Capture the cell that displays the provided text and extract its [X, Y] central coordinate. 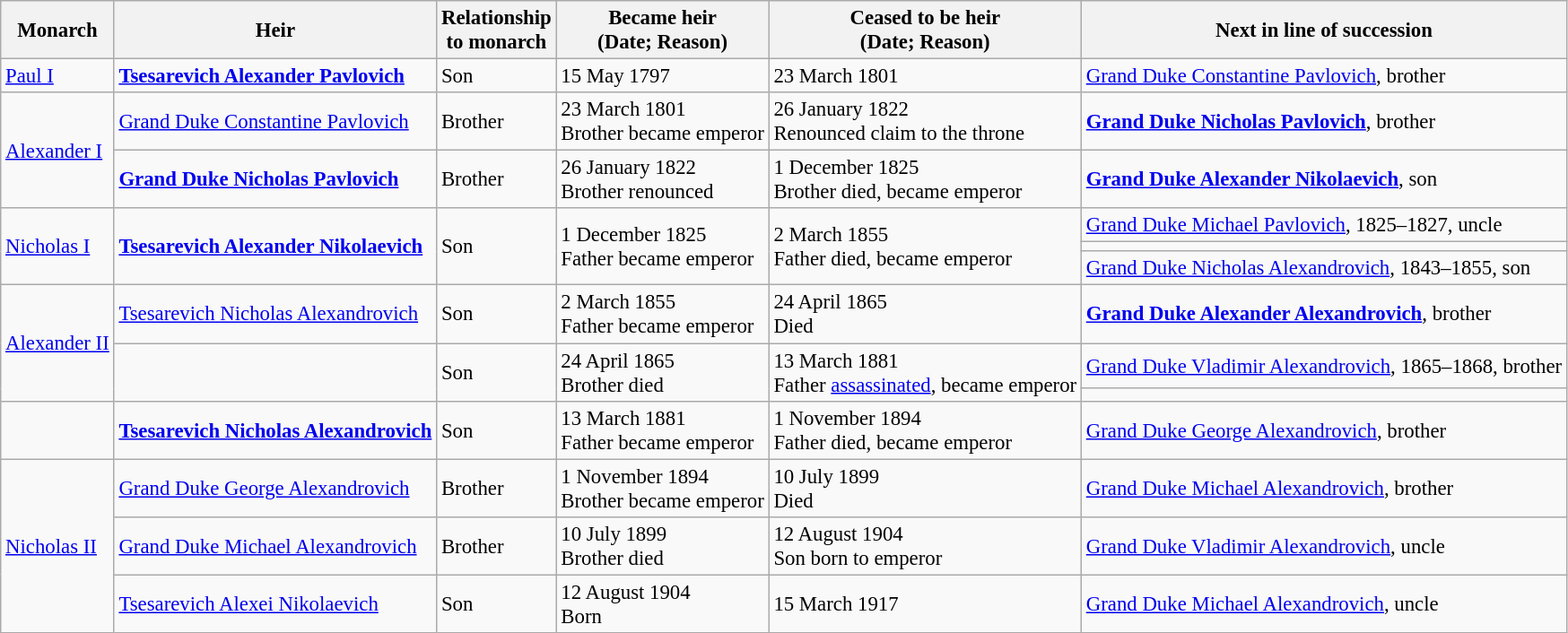
Grand Duke Michael Alexandrovich, brother [1324, 488]
10 July 1899Died [925, 488]
Relationshipto monarch [497, 30]
23 March 1801 [925, 76]
Grand Duke Michael Pavlovich, 1825–1827, uncle [1324, 225]
Ceased to be heir(Date; Reason) [925, 30]
Next in line of succession [1324, 30]
Grand Duke Vladimir Alexandrovich, uncle [1324, 545]
Grand Duke Nicholas Pavlovich, brother [1324, 122]
Grand Duke George Alexandrovich, brother [1324, 430]
2 March 1855Father became emperor [662, 314]
2 March 1855Father died, became emperor [925, 247]
Tsesarevich Alexander Pavlovich [275, 76]
13 March 1881Father assassinated, became emperor [925, 373]
Tsesarevich Alexei Nikolaevich [275, 604]
1 November 1894Brother became emperor [662, 488]
Grand Duke Vladimir Alexandrovich, 1865–1868, brother [1324, 366]
15 March 1917 [925, 604]
Nicholas I [57, 247]
Became heir(Date; Reason) [662, 30]
Grand Duke Alexander Alexandrovich, brother [1324, 314]
12 August 1904Born [662, 604]
Grand Duke George Alexandrovich [275, 488]
24 April 1865Died [925, 314]
1 November 1894Father died, became emperor [925, 430]
24 April 1865Brother died [662, 373]
Grand Duke Michael Alexandrovich [275, 545]
Nicholas II [57, 546]
12 August 1904Son born to emperor [925, 545]
Alexander II [57, 343]
26 January 1822Renounced claim to the throne [925, 122]
Alexander I [57, 151]
Grand Duke Constantine Pavlovich [275, 122]
Grand Duke Alexander Nikolaevich, son [1324, 179]
1 December 1825Father became emperor [662, 247]
13 March 1881Father became emperor [662, 430]
26 January 1822Brother renounced [662, 179]
23 March 1801Brother became emperor [662, 122]
Grand Duke Constantine Pavlovich, brother [1324, 76]
Grand Duke Michael Alexandrovich, uncle [1324, 604]
Heir [275, 30]
Grand Duke Nicholas Pavlovich [275, 179]
Monarch [57, 30]
Paul I [57, 76]
Tsesarevich Alexander Nikolaevich [275, 247]
Grand Duke Nicholas Alexandrovich, 1843–1855, son [1324, 268]
15 May 1797 [662, 76]
1 December 1825Brother died, became emperor [925, 179]
10 July 1899Brother died [662, 545]
